Output the (x, y) coordinate of the center of the cell containing the given text.  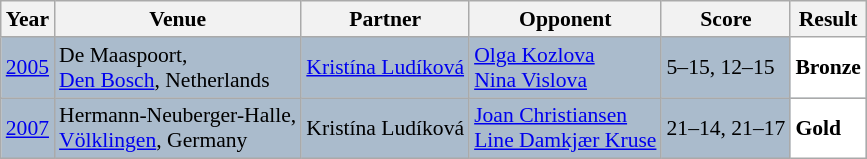
2005 (28, 68)
Score (726, 19)
Partner (385, 19)
Result (828, 19)
2007 (28, 128)
De Maaspoort,Den Bosch, Netherlands (178, 68)
Gold (828, 128)
Joan Christiansen Line Damkjær Kruse (565, 128)
Venue (178, 19)
Olga Kozlova Nina Vislova (565, 68)
Opponent (565, 19)
Bronze (828, 68)
Year (28, 19)
5–15, 12–15 (726, 68)
Hermann-Neuberger-Halle,Völklingen, Germany (178, 128)
21–14, 21–17 (726, 128)
